Output the (X, Y) coordinate of the center of the cell containing the given text.  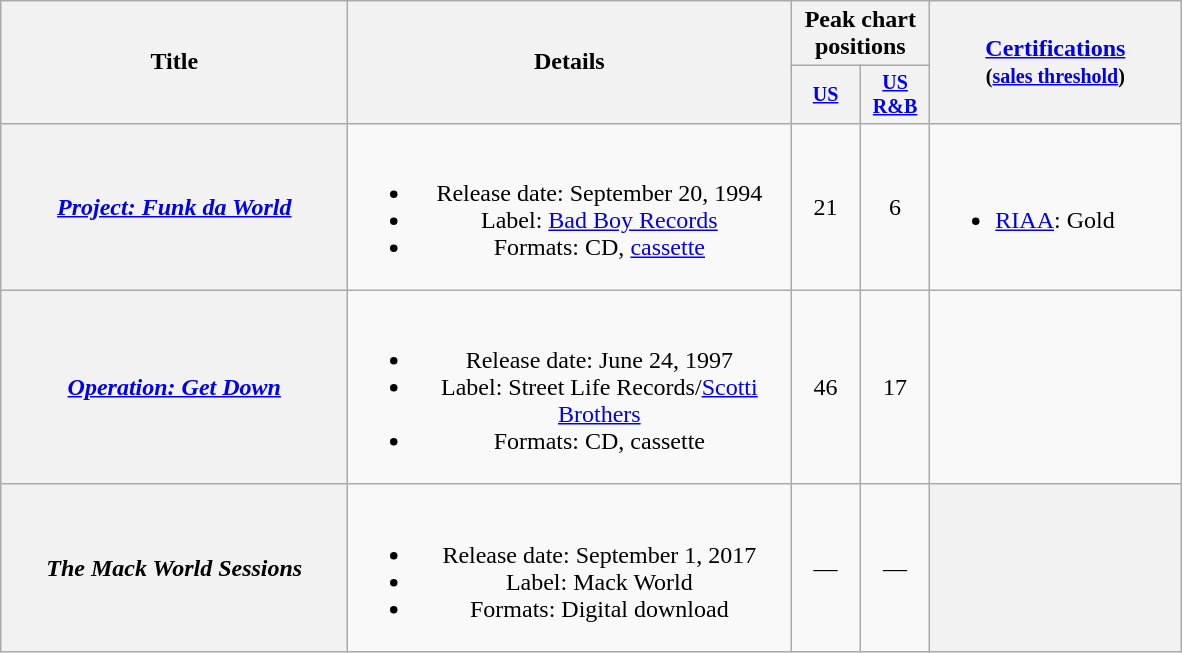
US R&B (894, 94)
Project: Funk da World (174, 206)
21 (826, 206)
Release date: September 20, 1994Label: Bad Boy RecordsFormats: CD, cassette (570, 206)
6 (894, 206)
17 (894, 387)
The Mack World Sessions (174, 568)
Release date: June 24, 1997Label: Street Life Records/Scotti BrothersFormats: CD, cassette (570, 387)
RIAA: Gold (1056, 206)
Peak chart positions (860, 34)
Details (570, 62)
46 (826, 387)
Operation: Get Down (174, 387)
US (826, 94)
Title (174, 62)
Release date: September 1, 2017Label: Mack WorldFormats: Digital download (570, 568)
Certifications(sales threshold) (1056, 62)
